Scan for the cell matching the given text and deliver its (x, y) coordinate at center. 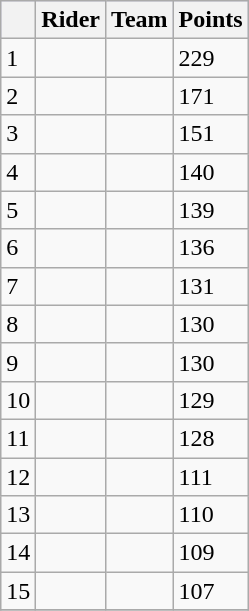
171 (210, 96)
128 (210, 438)
110 (210, 515)
12 (18, 477)
Rider (71, 20)
7 (18, 286)
8 (18, 324)
131 (210, 286)
111 (210, 477)
151 (210, 134)
129 (210, 400)
229 (210, 58)
136 (210, 248)
10 (18, 400)
3 (18, 134)
139 (210, 210)
15 (18, 591)
140 (210, 172)
5 (18, 210)
1 (18, 58)
109 (210, 553)
14 (18, 553)
4 (18, 172)
6 (18, 248)
11 (18, 438)
Team (140, 20)
107 (210, 591)
13 (18, 515)
9 (18, 362)
2 (18, 96)
Points (210, 20)
